Identify which cell holds the provided text, then report its [X, Y] central coordinate. 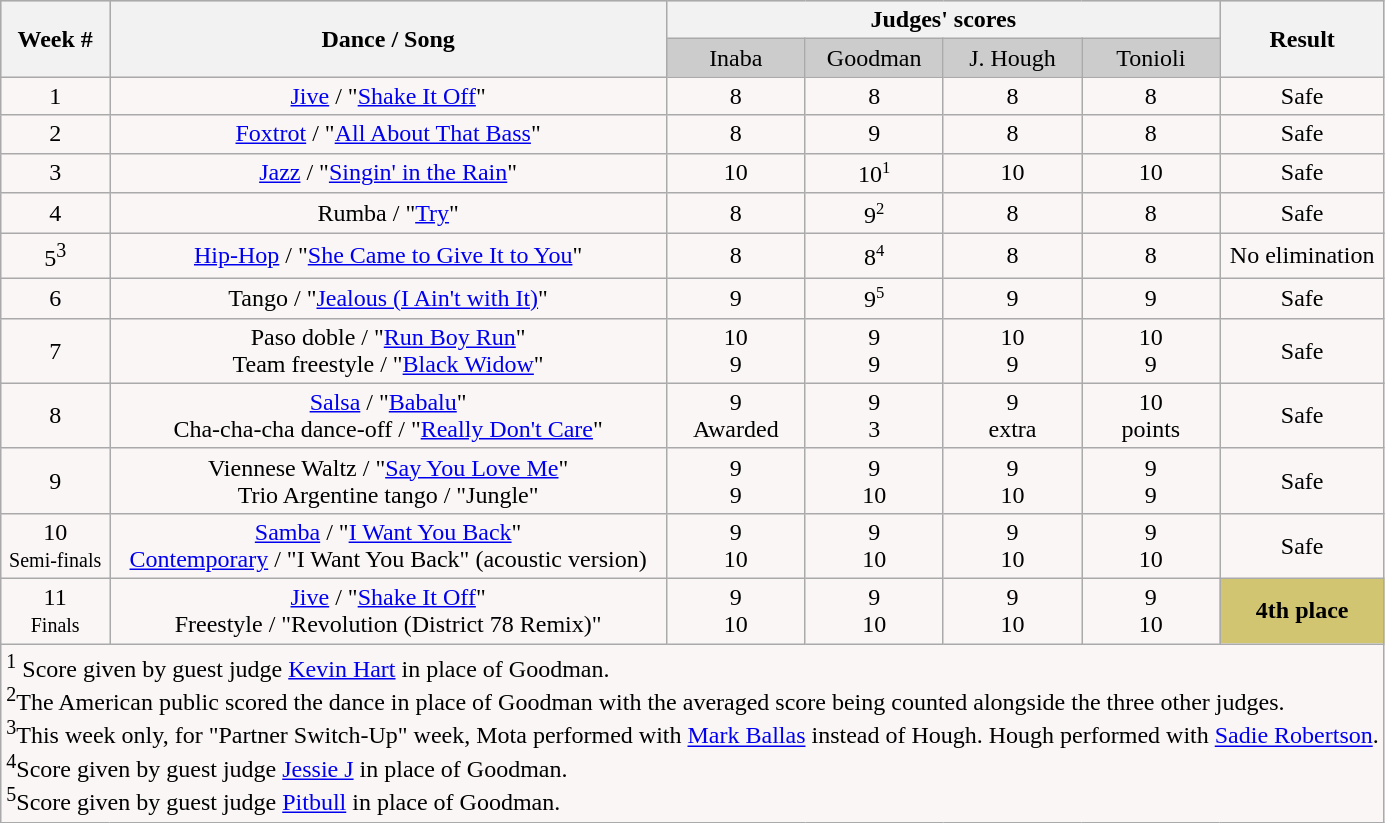
92 [874, 213]
Tonioli [1151, 58]
Samba / "I Want You Back" Contemporary / "I Want You Back" (acoustic version) [388, 546]
Foxtrot / "All About That Bass" [388, 134]
Rumba / "Try" [388, 213]
Judges' scores [944, 20]
10Semi-finals [56, 546]
Jazz / "Singin' in the Rain" [388, 173]
2 [56, 134]
9Awarded [736, 416]
93 [874, 416]
53 [56, 256]
Jive / "Shake It Off" Freestyle / "Revolution (District 78 Remix)" [388, 610]
95 [874, 298]
7 [56, 350]
9extra [1012, 416]
No elimination [1302, 256]
Week # [56, 39]
4th place [1302, 610]
Tango / "Jealous (I Ain't with It)" [388, 298]
Jive / "Shake It Off" [388, 96]
101 [874, 173]
11Finals [56, 610]
Dance / Song [388, 39]
Goodman [874, 58]
3 [56, 173]
4 [56, 213]
1 [56, 96]
Viennese Waltz / "Say You Love Me" Trio Argentine tango / "Jungle" [388, 480]
J. Hough [1012, 58]
84 [874, 256]
Salsa / "Babalu" Cha-cha-cha dance-off / "Really Don't Care" [388, 416]
Inaba [736, 58]
Paso doble / "Run Boy Run" Team freestyle / "Black Widow" [388, 350]
10points [1151, 416]
Hip-Hop / "She Came to Give It to You" [388, 256]
6 [56, 298]
Result [1302, 39]
